Locate the cell with the specified text and output its (X, Y) center coordinate. 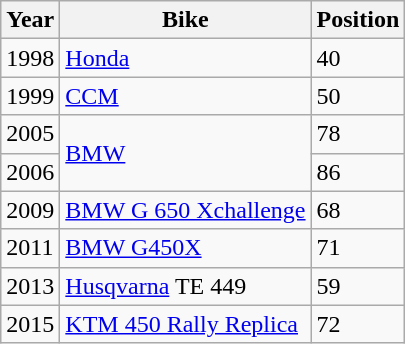
59 (358, 286)
2009 (30, 210)
BMW G 650 Xchallenge (186, 210)
Position (358, 20)
Year (30, 20)
1999 (30, 96)
BMW G450X (186, 248)
50 (358, 96)
72 (358, 324)
Honda (186, 58)
BMW (186, 153)
KTM 450 Rally Replica (186, 324)
2006 (30, 172)
86 (358, 172)
78 (358, 134)
40 (358, 58)
2011 (30, 248)
68 (358, 210)
Bike (186, 20)
2015 (30, 324)
1998 (30, 58)
2013 (30, 286)
Husqvarna TE 449 (186, 286)
CCM (186, 96)
71 (358, 248)
2005 (30, 134)
